For the text-containing cell, return its midpoint in [X, Y] coordinate format. 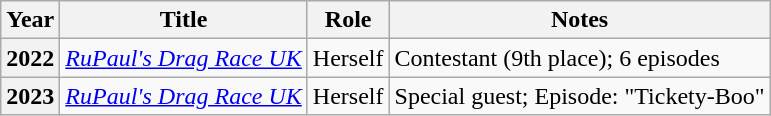
Year [30, 20]
2022 [30, 58]
Special guest; Episode: "Tickety-Boo" [580, 96]
Role [348, 20]
2023 [30, 96]
Notes [580, 20]
Contestant (9th place); 6 episodes [580, 58]
Title [184, 20]
